Locate the cell with the specified text and output its [X, Y] center coordinate. 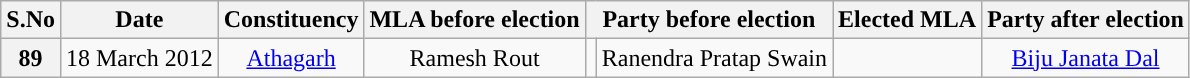
Ranendra Pratap Swain [714, 58]
18 March 2012 [139, 58]
Athagarh [291, 58]
Elected MLA [908, 20]
S.No [31, 20]
Party before election [708, 20]
Biju Janata Dal [1086, 58]
Date [139, 20]
Constituency [291, 20]
89 [31, 58]
MLA before election [474, 20]
Ramesh Rout [474, 58]
Party after election [1086, 20]
